Output the [X, Y] coordinate of the center of the cell containing the given text.  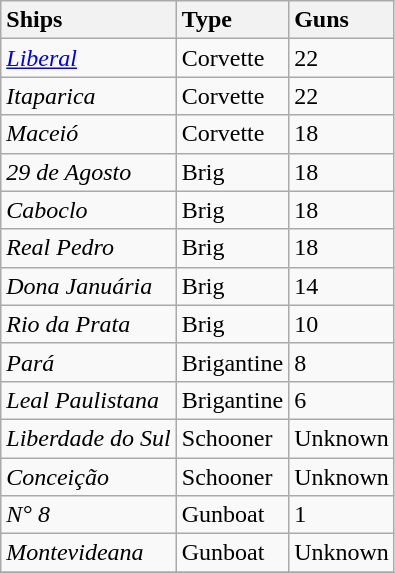
Montevideana [89, 553]
N° 8 [89, 515]
Rio da Prata [89, 324]
Dona Januária [89, 286]
Ships [89, 20]
10 [342, 324]
Leal Paulistana [89, 400]
6 [342, 400]
Type [232, 20]
Caboclo [89, 210]
1 [342, 515]
14 [342, 286]
29 de Agosto [89, 172]
Liberdade do Sul [89, 438]
Conceição [89, 477]
Pará [89, 362]
Maceió [89, 134]
Real Pedro [89, 248]
Liberal [89, 58]
8 [342, 362]
Guns [342, 20]
Itaparica [89, 96]
